Determine the [X, Y] coordinate at the center of the cell enclosing the given text.  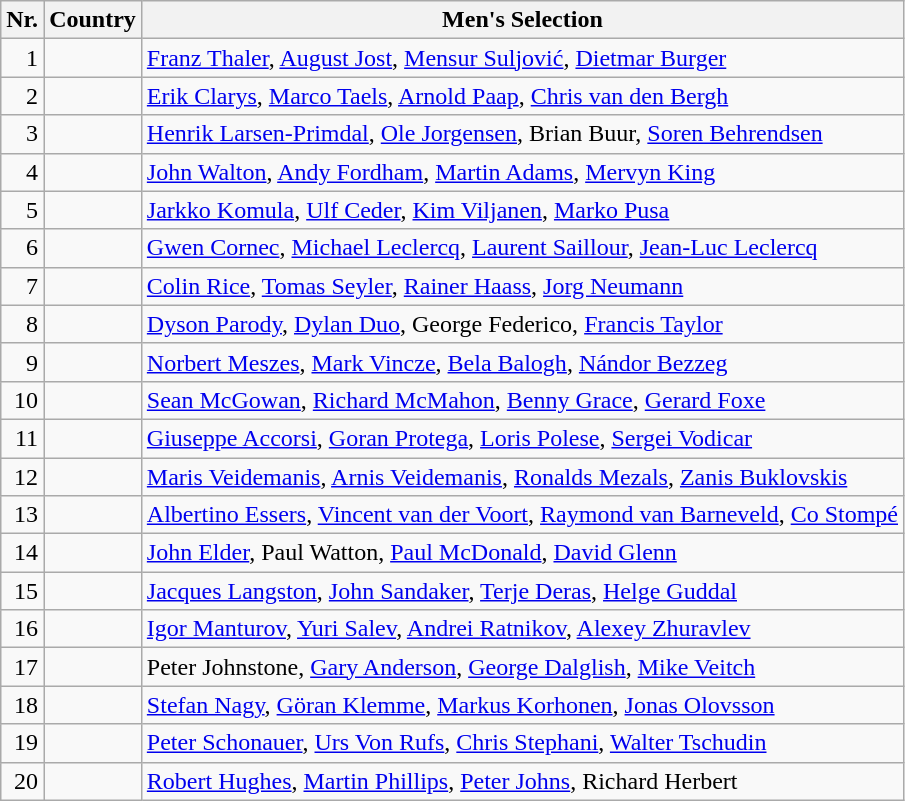
John Elder, Paul Watton, Paul McDonald, David Glenn [522, 553]
Peter Johnstone, Gary Anderson, George Dalglish, Mike Veitch [522, 667]
13 [22, 515]
18 [22, 705]
Henrik Larsen-Primdal, Ole Jorgensen, Brian Buur, Soren Behrendsen [522, 134]
Colin Rice, Tomas Seyler, Rainer Haass, Jorg Neumann [522, 286]
Men's Selection [522, 20]
4 [22, 172]
7 [22, 286]
16 [22, 629]
10 [22, 400]
Dyson Parody, Dylan Duo, George Federico, Francis Taylor [522, 324]
12 [22, 477]
Sean McGowan, Richard McMahon, Benny Grace, Gerard Foxe [522, 400]
Giuseppe Accorsi, Goran Protega, Loris Polese, Sergei Vodicar [522, 438]
9 [22, 362]
Maris Veidemanis, Arnis Veidemanis, Ronalds Mezals, Zanis Buklovskis [522, 477]
8 [22, 324]
20 [22, 781]
John Walton, Andy Fordham, Martin Adams, Mervyn King [522, 172]
Country [93, 20]
Norbert Meszes, Mark Vincze, Bela Balogh, Nándor Bezzeg [522, 362]
17 [22, 667]
15 [22, 591]
Gwen Cornec, Michael Leclercq, Laurent Saillour, Jean-Luc Leclercq [522, 248]
2 [22, 96]
3 [22, 134]
Albertino Essers, Vincent van der Voort, Raymond van Barneveld, Co Stompé [522, 515]
19 [22, 743]
Erik Clarys, Marco Taels, Arnold Paap, Chris van den Bergh [522, 96]
Peter Schonauer, Urs Von Rufs, Chris Stephani, Walter Tschudin [522, 743]
6 [22, 248]
Nr. [22, 20]
Jarkko Komula, Ulf Ceder, Kim Viljanen, Marko Pusa [522, 210]
Franz Thaler, August Jost, Mensur Suljović, Dietmar Burger [522, 58]
Robert Hughes, Martin Phillips, Peter Johns, Richard Herbert [522, 781]
Igor Manturov, Yuri Salev, Andrei Ratnikov, Alexey Zhuravlev [522, 629]
11 [22, 438]
5 [22, 210]
Stefan Nagy, Göran Klemme, Markus Korhonen, Jonas Olovsson [522, 705]
1 [22, 58]
Jacques Langston, John Sandaker, Terje Deras, Helge Guddal [522, 591]
14 [22, 553]
